Provide the (x, y) coordinate of the cell's center where the given text is located.  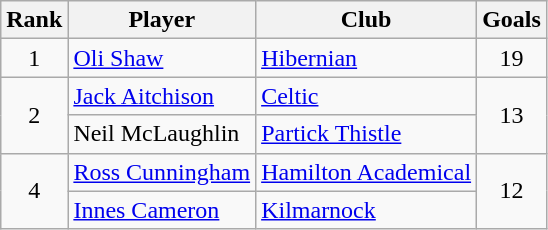
Club (366, 20)
Jack Aitchison (162, 96)
1 (34, 58)
4 (34, 191)
Neil McLaughlin (162, 134)
Ross Cunningham (162, 172)
Hibernian (366, 58)
13 (512, 115)
Kilmarnock (366, 210)
Goals (512, 20)
Oli Shaw (162, 58)
Rank (34, 20)
Partick Thistle (366, 134)
2 (34, 115)
12 (512, 191)
Celtic (366, 96)
Innes Cameron (162, 210)
Player (162, 20)
Hamilton Academical (366, 172)
19 (512, 58)
